From the cell containing the given text, extract its center point as (X, Y) coordinate. 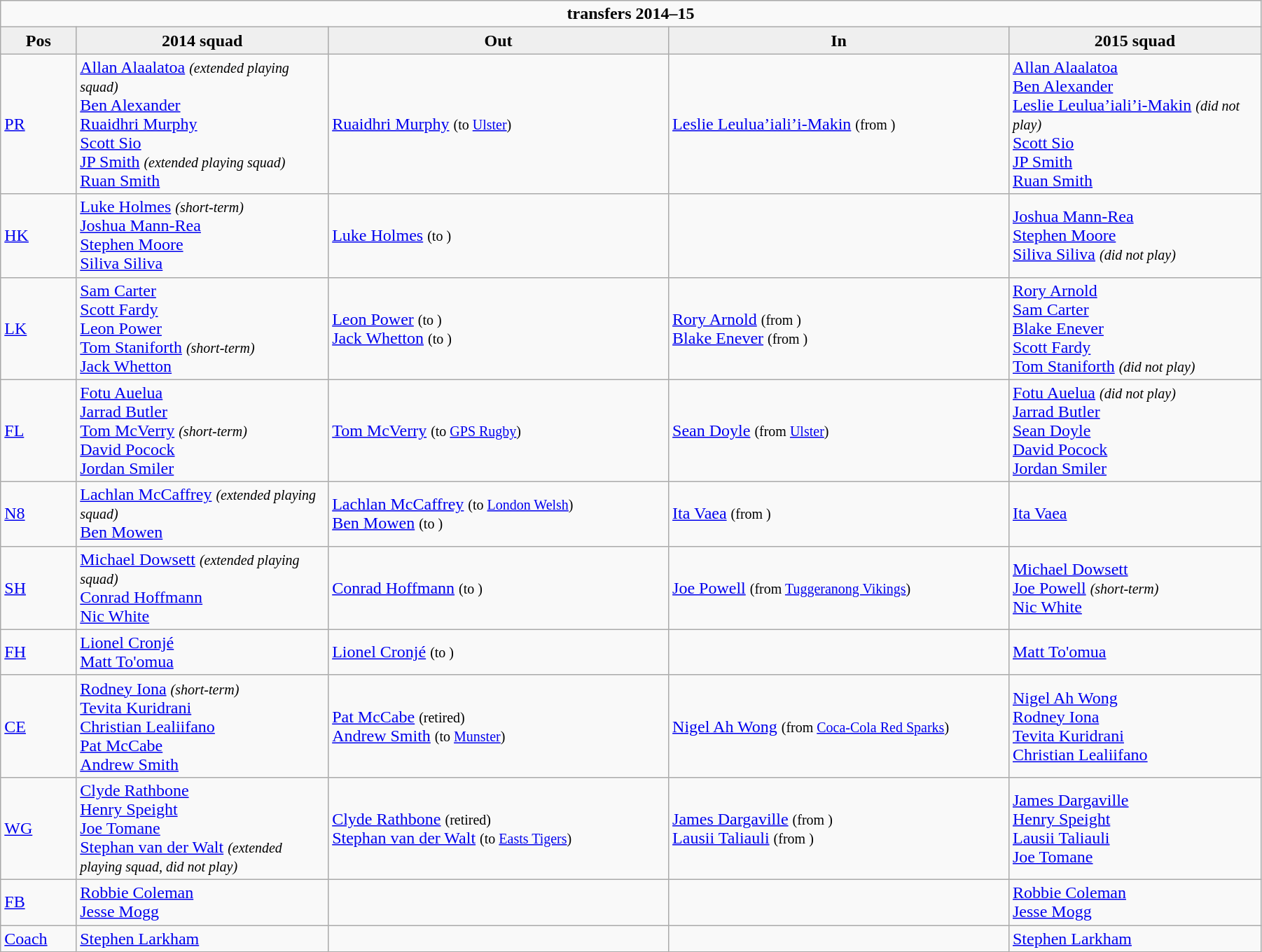
Lionel Cronjé (to ) (499, 652)
Michael DowsettJoe Powell (short-term)Nic White (1135, 588)
James DargavilleHenry SpeightLausii TaliauliJoe Tomane (1135, 828)
In (839, 41)
Sean Doyle (from Ulster) (839, 430)
Ita Vaea (1135, 514)
Leon Power (to ) Jack Whetton (to ) (499, 328)
Nigel Ah WongRodney IonaTevita KuridraniChristian Lealiifano (1135, 726)
Joe Powell (from Tuggeranong Vikings) (839, 588)
Clyde Rathbone (retired) Stephan van der Walt (to Easts Tigers) (499, 828)
Allan Alaalatoa (extended playing squad)Ben AlexanderRuaidhri MurphyScott SioJP Smith (extended playing squad)Ruan Smith (202, 124)
CE (39, 726)
FB (39, 902)
Fotu Auelua (did not play)Jarrad ButlerSean DoyleDavid PocockJordan Smiler (1135, 430)
N8 (39, 514)
WG (39, 828)
Ruaidhri Murphy (to Ulster) (499, 124)
FL (39, 430)
FH (39, 652)
Sam CarterScott FardyLeon PowerTom Staniforth (short-term)Jack Whetton (202, 328)
Matt To'omua (1135, 652)
HK (39, 235)
Leslie Leulua’iali’i-Makin (from ) (839, 124)
Allan AlaalatoaBen AlexanderLeslie Leulua’iali’i-Makin (did not play)Scott SioJP SmithRuan Smith (1135, 124)
Rory Arnold (from ) Blake Enever (from ) (839, 328)
PR (39, 124)
Pos (39, 41)
2015 squad (1135, 41)
Ita Vaea (from ) (839, 514)
Nigel Ah Wong (from Coca-Cola Red Sparks) (839, 726)
Fotu AueluaJarrad ButlerTom McVerry (short-term)David PocockJordan Smiler (202, 430)
Pat McCabe (retired) Andrew Smith (to Munster) (499, 726)
Lachlan McCaffrey (extended playing squad)Ben Mowen (202, 514)
Conrad Hoffmann (to ) (499, 588)
Tom McVerry (to GPS Rugby) (499, 430)
2014 squad (202, 41)
Rodney Iona (short-term)Tevita KuridraniChristian LealiifanoPat McCabeAndrew Smith (202, 726)
Luke Holmes (to ) (499, 235)
Joshua Mann-ReaStephen MooreSiliva Siliva (did not play) (1135, 235)
Out (499, 41)
Rory ArnoldSam CarterBlake EneverScott FardyTom Staniforth (did not play) (1135, 328)
Clyde RathboneHenry SpeightJoe TomaneStephan van der Walt (extended playing squad, did not play) (202, 828)
SH (39, 588)
James Dargaville (from ) Lausii Taliauli (from ) (839, 828)
Lionel CronjéMatt To'omua (202, 652)
LK (39, 328)
Lachlan McCaffrey (to London Welsh) Ben Mowen (to ) (499, 514)
Luke Holmes (short-term)Joshua Mann-ReaStephen MooreSiliva Siliva (202, 235)
transfers 2014–15 (631, 14)
Michael Dowsett (extended playing squad)Conrad HoffmannNic White (202, 588)
Coach (39, 939)
